Output the [x, y] coordinate of the center of the cell containing the given text.  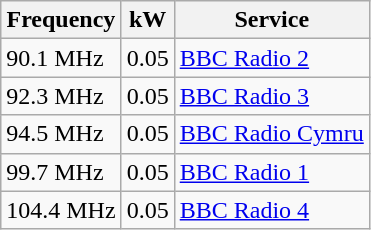
BBC Radio 4 [272, 210]
99.7 MHz [61, 172]
Service [272, 20]
94.5 MHz [61, 134]
BBC Radio 3 [272, 96]
104.4 MHz [61, 210]
BBC Radio 2 [272, 58]
kW [148, 20]
BBC Radio 1 [272, 172]
90.1 MHz [61, 58]
92.3 MHz [61, 96]
Frequency [61, 20]
BBC Radio Cymru [272, 134]
